Pinpoint the cell where the given text exists, returning its [x, y] midpoint coordinate. 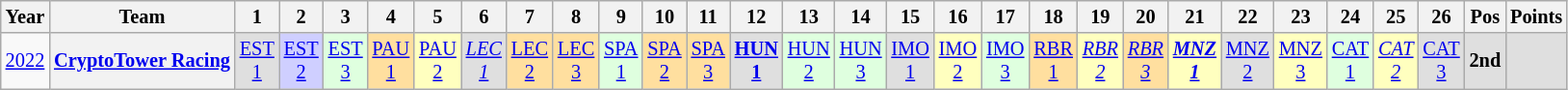
22 [1248, 16]
12 [757, 16]
Year [25, 16]
CAT1 [1350, 61]
PAU1 [391, 61]
19 [1100, 16]
RBR2 [1100, 61]
20 [1146, 16]
13 [809, 16]
Team [143, 16]
CAT3 [1441, 61]
14 [861, 16]
MNZ2 [1248, 61]
26 [1441, 16]
SPA1 [620, 61]
4 [391, 16]
25 [1396, 16]
7 [530, 16]
IMO3 [1006, 61]
16 [957, 16]
23 [1300, 16]
5 [437, 16]
SPA2 [665, 61]
LEC3 [576, 61]
18 [1053, 16]
IMO2 [957, 61]
6 [483, 16]
CryptoTower Racing [143, 61]
HUN2 [809, 61]
EST2 [301, 61]
RBR1 [1053, 61]
LEC1 [483, 61]
15 [909, 16]
2nd [1485, 61]
8 [576, 16]
EST3 [346, 61]
HUN3 [861, 61]
CAT2 [1396, 61]
RBR3 [1146, 61]
IMO1 [909, 61]
11 [709, 16]
2 [301, 16]
9 [620, 16]
Pos [1485, 16]
EST1 [257, 61]
3 [346, 16]
LEC2 [530, 61]
PAU2 [437, 61]
SPA3 [709, 61]
1 [257, 16]
17 [1006, 16]
2022 [25, 61]
HUN1 [757, 61]
21 [1194, 16]
24 [1350, 16]
Points [1536, 16]
MNZ3 [1300, 61]
10 [665, 16]
MNZ1 [1194, 61]
